From the cell containing the given text, extract its center point as [X, Y] coordinate. 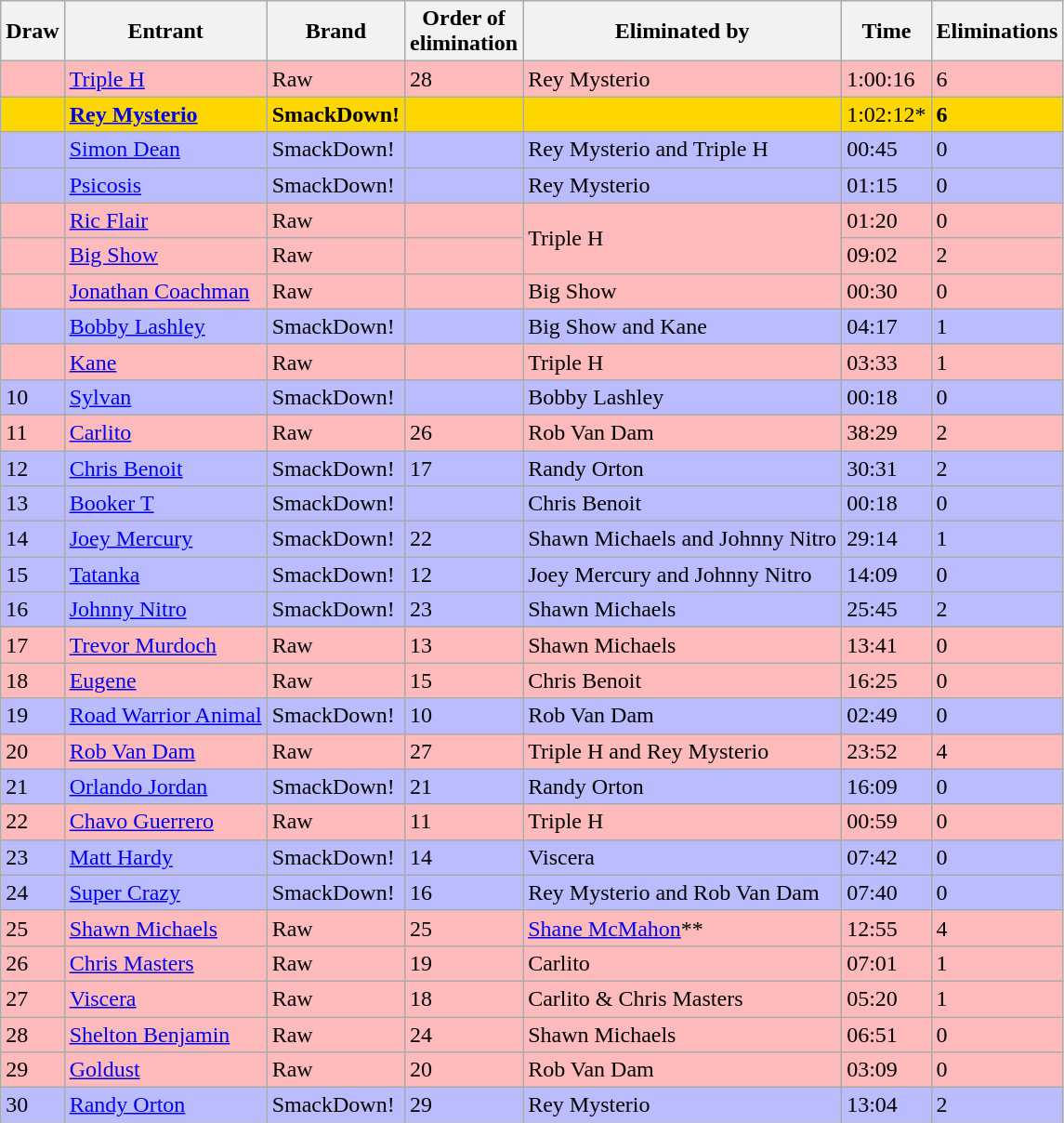
Ric Flair [165, 220]
Simon Dean [165, 150]
07:42 [887, 857]
Orlando Jordan [165, 786]
Eliminations [997, 32]
07:01 [887, 963]
Shelton Benjamin [165, 1035]
Matt Hardy [165, 857]
1:02:12* [887, 114]
03:33 [887, 362]
25:45 [887, 610]
09:02 [887, 256]
Eugene [165, 680]
Brand [335, 32]
Draw [33, 32]
Eliminated by [682, 32]
Trevor Murdoch [165, 645]
Carlito & Chris Masters [682, 998]
Super Crazy [165, 892]
Joey Mercury and Johnny Nitro [682, 575]
Joey Mercury [165, 539]
Booker T [165, 504]
Chris Masters [165, 963]
23:52 [887, 751]
Chavo Guerrero [165, 822]
Jonathan Coachman [165, 291]
Order ofelimination [465, 32]
Rey Mysterio and Triple H [682, 150]
13:04 [887, 1105]
29:14 [887, 539]
01:20 [887, 220]
00:45 [887, 150]
Kane [165, 362]
Johnny Nitro [165, 610]
30 [33, 1105]
30:31 [887, 468]
Psicosis [165, 185]
01:15 [887, 185]
05:20 [887, 998]
Goldust [165, 1070]
03:09 [887, 1070]
04:17 [887, 326]
16:25 [887, 680]
Road Warrior Animal [165, 716]
Rey Mysterio and Rob Van Dam [682, 892]
Shawn Michaels and Johnny Nitro [682, 539]
14:09 [887, 575]
00:30 [887, 291]
Shane McMahon** [682, 928]
12:55 [887, 928]
13:41 [887, 645]
07:40 [887, 892]
Tatanka [165, 575]
38:29 [887, 432]
00:59 [887, 822]
16:09 [887, 786]
Entrant [165, 32]
02:49 [887, 716]
06:51 [887, 1035]
Big Show and Kane [682, 326]
1:00:16 [887, 79]
Triple H and Rey Mysterio [682, 751]
Sylvan [165, 397]
Time [887, 32]
